Return [X, Y] of the center of cell containing provided text 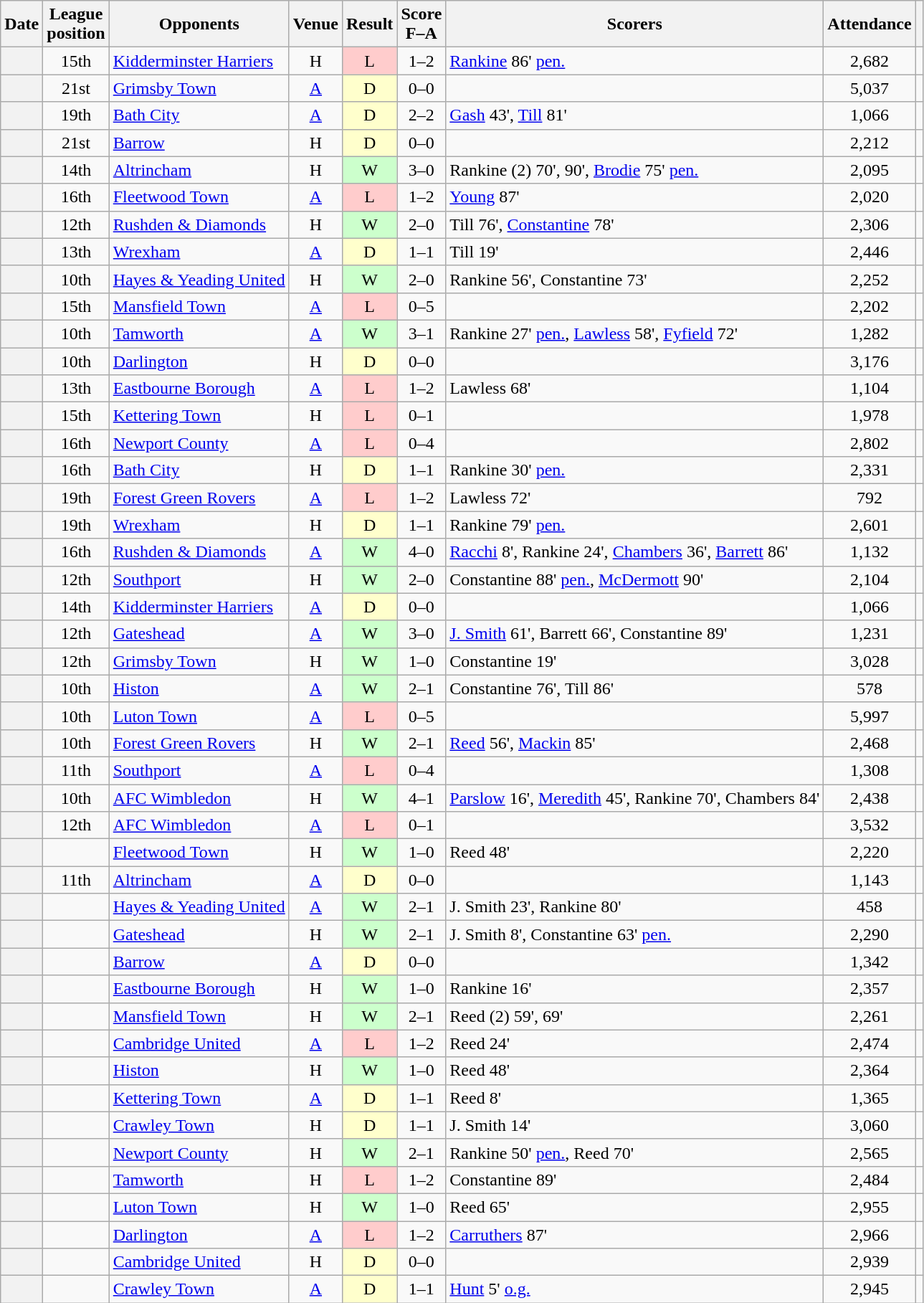
458 [870, 907]
J. Smith 23', Rankine 80' [635, 907]
2,939 [870, 1262]
Rankine 16' [635, 989]
2,565 [870, 1152]
1,308 [870, 770]
2,364 [870, 1071]
1,342 [870, 962]
3,028 [870, 661]
J. Smith 14' [635, 1125]
578 [870, 688]
2,212 [870, 143]
Date [22, 24]
Constantine 76', Till 86' [635, 688]
Lawless 72' [635, 498]
Carruthers 87' [635, 1234]
792 [870, 498]
Rankine 30' pen. [635, 470]
2,682 [870, 61]
2,438 [870, 798]
Venue [315, 24]
2,331 [870, 470]
2,474 [870, 1043]
3–1 [421, 333]
1,231 [870, 634]
Hunt 5' o.g. [635, 1289]
Scorers [635, 24]
1,978 [870, 416]
Rankine 86' pen. [635, 61]
Till 76', Constantine 78' [635, 224]
5,997 [870, 716]
2,802 [870, 443]
Reed 56', Mackin 85' [635, 743]
2,484 [870, 1180]
2,252 [870, 279]
2,601 [870, 525]
Constantine 89' [635, 1180]
2,468 [870, 743]
Rankine 50' pen., Reed 70' [635, 1152]
Reed 65' [635, 1207]
Leagueposition [76, 24]
J. Smith 61', Barrett 66', Constantine 89' [635, 634]
Result [369, 24]
2,446 [870, 252]
1,104 [870, 389]
Rankine (2) 70', 90', Brodie 75' pen. [635, 170]
ScoreF–A [421, 24]
2,261 [870, 1016]
1,132 [870, 552]
2,290 [870, 934]
5,037 [870, 88]
Opponents [199, 24]
1,143 [870, 880]
Reed 8' [635, 1098]
2,104 [870, 579]
Attendance [870, 24]
2,202 [870, 306]
Parslow 16', Meredith 45', Rankine 70', Chambers 84' [635, 798]
Reed (2) 59', 69' [635, 1016]
2,945 [870, 1289]
2–2 [421, 115]
3,532 [870, 825]
2,357 [870, 989]
3,176 [870, 361]
Young 87' [635, 197]
Till 19' [635, 252]
Racchi 8', Rankine 24', Chambers 36', Barrett 86' [635, 552]
1,282 [870, 333]
Constantine 88' pen., McDermott 90' [635, 579]
2,095 [870, 170]
4–1 [421, 798]
2,306 [870, 224]
Rankine 56', Constantine 73' [635, 279]
4–0 [421, 552]
2,020 [870, 197]
Reed 24' [635, 1043]
1,365 [870, 1098]
Rankine 79' pen. [635, 525]
2,220 [870, 853]
Gash 43', Till 81' [635, 115]
Rankine 27' pen., Lawless 58', Fyfield 72' [635, 333]
2,966 [870, 1234]
Lawless 68' [635, 389]
2,955 [870, 1207]
Constantine 19' [635, 661]
J. Smith 8', Constantine 63' pen. [635, 934]
3,060 [870, 1125]
